From the cell containing the given text, extract its center point as (x, y) coordinate. 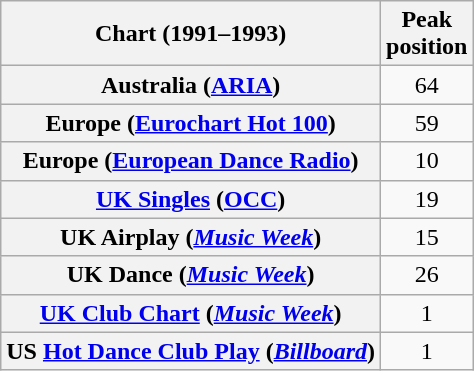
US Hot Dance Club Play (Billboard) (191, 351)
UK Singles (OCC) (191, 199)
Peakposition (427, 34)
15 (427, 237)
64 (427, 85)
UK Dance (Music Week) (191, 275)
26 (427, 275)
Europe (Eurochart Hot 100) (191, 123)
UK Club Chart (Music Week) (191, 313)
10 (427, 161)
Chart (1991–1993) (191, 34)
19 (427, 199)
Europe (European Dance Radio) (191, 161)
Australia (ARIA) (191, 85)
UK Airplay (Music Week) (191, 237)
59 (427, 123)
